Locate the cell with the specified text and output its [X, Y] center coordinate. 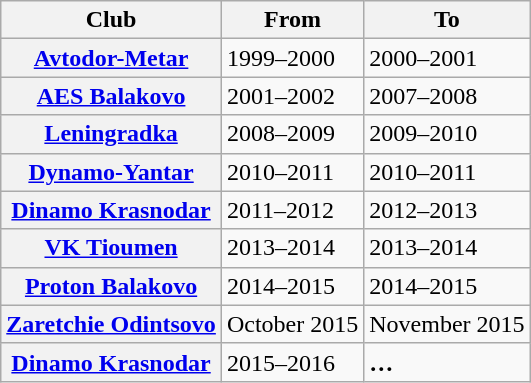
AES Balakovo [112, 96]
2000–2001 [447, 58]
2012–2013 [447, 210]
2001–2002 [292, 96]
To [447, 20]
November 2015 [447, 324]
Club [112, 20]
2008–2009 [292, 134]
Proton Balakovo [112, 286]
… [447, 362]
Leningradka [112, 134]
Avtodor-Metar [112, 58]
2009–2010 [447, 134]
2015–2016 [292, 362]
October 2015 [292, 324]
Dynamo-Yantar [112, 172]
VK Tioumen [112, 248]
2007–2008 [447, 96]
2011–2012 [292, 210]
Zaretchie Odintsovo [112, 324]
1999–2000 [292, 58]
From [292, 20]
